Capture the cell that displays the provided text and extract its [x, y] central coordinate. 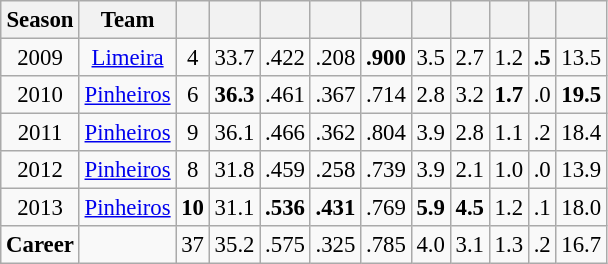
2011 [40, 133]
19.5 [581, 95]
1.0 [508, 170]
9 [192, 133]
35.2 [234, 245]
13.5 [581, 58]
.769 [386, 208]
.1 [542, 208]
.466 [285, 133]
.739 [386, 170]
1.7 [508, 95]
.258 [335, 170]
Limeira [128, 58]
Team [128, 20]
1.3 [508, 245]
.714 [386, 95]
2.7 [470, 58]
.575 [285, 245]
4.0 [430, 245]
10 [192, 208]
.325 [335, 245]
16.7 [581, 245]
13.9 [581, 170]
1.1 [508, 133]
2.1 [470, 170]
2010 [40, 95]
3.1 [470, 245]
.785 [386, 245]
Season [40, 20]
2012 [40, 170]
2013 [40, 208]
3.2 [470, 95]
.5 [542, 58]
.461 [285, 95]
33.7 [234, 58]
18.0 [581, 208]
.422 [285, 58]
3.5 [430, 58]
36.3 [234, 95]
.208 [335, 58]
.536 [285, 208]
2009 [40, 58]
8 [192, 170]
31.1 [234, 208]
36.1 [234, 133]
.367 [335, 95]
31.8 [234, 170]
4.5 [470, 208]
.804 [386, 133]
.362 [335, 133]
4 [192, 58]
37 [192, 245]
.431 [335, 208]
.900 [386, 58]
5.9 [430, 208]
18.4 [581, 133]
.459 [285, 170]
6 [192, 95]
Career [40, 245]
